Find where the given text appears and provide that cell's center as (X, Y) coordinate. 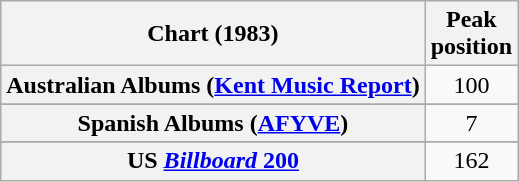
Chart (1983) (213, 34)
US Billboard 200 (213, 161)
Peakposition (471, 34)
162 (471, 161)
Spanish Albums (AFYVE) (213, 123)
100 (471, 85)
7 (471, 123)
Australian Albums (Kent Music Report) (213, 85)
